For the text-containing cell, return its midpoint in [X, Y] coordinate format. 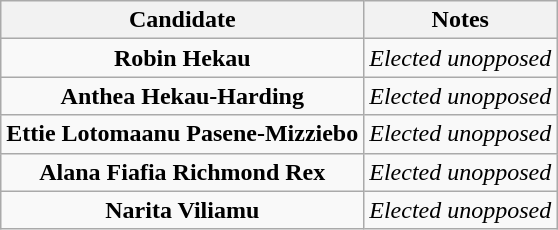
Robin Hekau [182, 58]
Anthea Hekau-Harding [182, 96]
Ettie Lotomaanu Pasene-Mizziebo [182, 134]
Alana Fiafia Richmond Rex [182, 172]
Notes [460, 20]
Candidate [182, 20]
Narita Viliamu [182, 210]
